Return [x, y] of the center of cell containing provided text 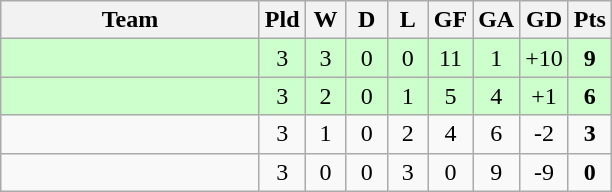
+10 [544, 58]
+1 [544, 96]
L [408, 20]
-2 [544, 134]
GD [544, 20]
Pld [282, 20]
11 [450, 58]
Team [130, 20]
-9 [544, 172]
D [366, 20]
W [326, 20]
GA [496, 20]
Pts [590, 20]
5 [450, 96]
GF [450, 20]
